Search for the cell housing the specified text and yield its (X, Y) center coordinate. 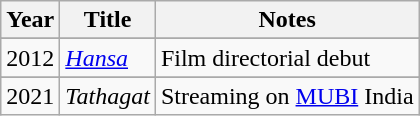
Notes (287, 20)
Streaming on MUBI India (287, 96)
Hansa (108, 58)
Film directorial debut (287, 58)
2021 (30, 96)
Title (108, 20)
2012 (30, 58)
Tathagat (108, 96)
Year (30, 20)
